Locate the cell with the specified text and output its [x, y] center coordinate. 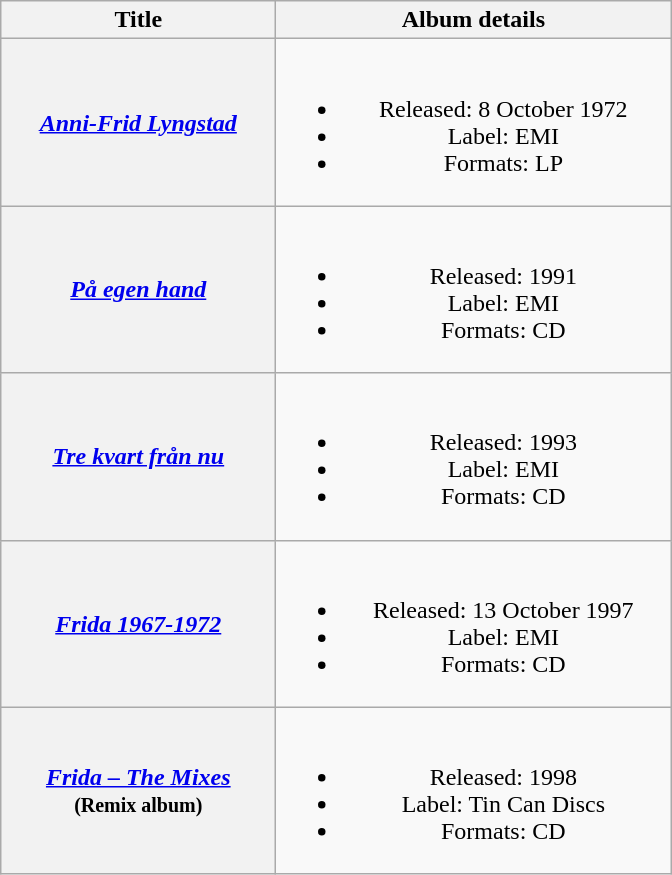
På egen hand [138, 290]
Released: 8 October 1972Label: EMIFormats: LP [474, 122]
Frida 1967-1972 [138, 624]
Released: 1993Label: EMIFormats: CD [474, 456]
Released: 1998Label: Tin Can DiscsFormats: CD [474, 790]
Tre kvart från nu [138, 456]
Frida – The Mixes (Remix album) [138, 790]
Released: 13 October 1997Label: EMIFormats: CD [474, 624]
Anni-Frid Lyngstad [138, 122]
Album details [474, 20]
Title [138, 20]
Released: 1991Label: EMIFormats: CD [474, 290]
